From the cell containing the given text, extract its center point as [x, y] coordinate. 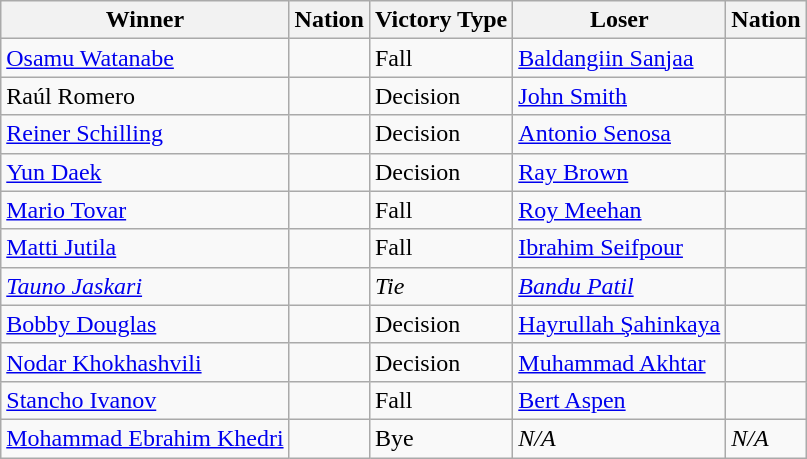
Victory Type [440, 20]
Tauno Jaskari [145, 286]
Mario Tovar [145, 210]
Bye [440, 438]
Yun Daek [145, 172]
Muhammad Akhtar [620, 362]
Stancho Ivanov [145, 400]
Osamu Watanabe [145, 58]
Antonio Senosa [620, 134]
Reiner Schilling [145, 134]
Tie [440, 286]
Roy Meehan [620, 210]
John Smith [620, 96]
Ibrahim Seifpour [620, 248]
Baldangiin Sanjaa [620, 58]
Loser [620, 20]
Bobby Douglas [145, 324]
Bandu Patil [620, 286]
Hayrullah Şahinkaya [620, 324]
Bert Aspen [620, 400]
Matti Jutila [145, 248]
Raúl Romero [145, 96]
Nodar Khokhashvili [145, 362]
Mohammad Ebrahim Khedri [145, 438]
Ray Brown [620, 172]
Winner [145, 20]
